Find where the given text appears and provide that cell's center as (x, y) coordinate. 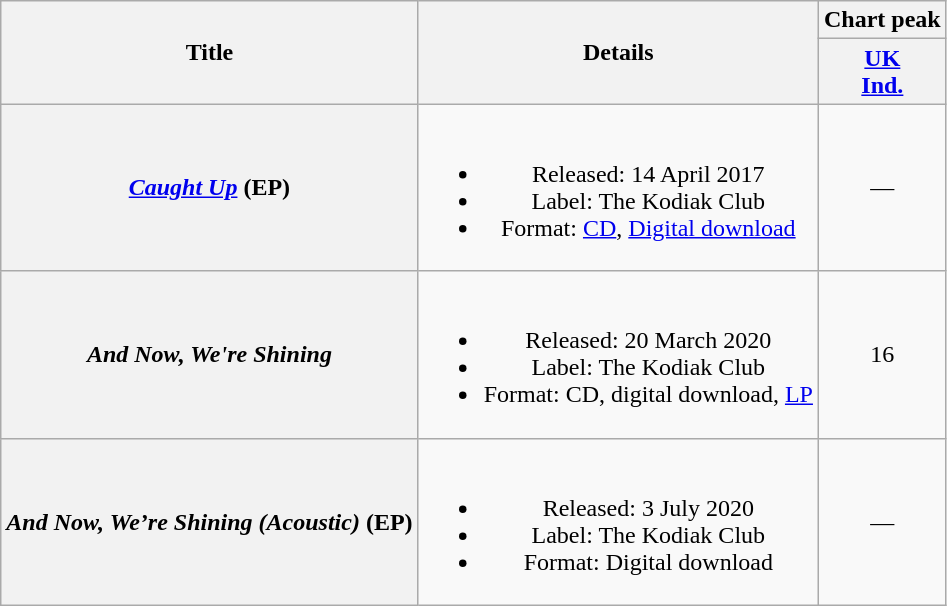
Released: 3 July 2020Label: The Kodiak ClubFormat: Digital download (618, 522)
Released: 20 March 2020Label: The Kodiak ClubFormat: CD, digital download, LP (618, 354)
Details (618, 52)
16 (882, 354)
And Now, We're Shining (210, 354)
UKInd. (882, 72)
And Now, We’re Shining (Acoustic) (EP) (210, 522)
Released: 14 April 2017Label: The Kodiak ClubFormat: CD, Digital download (618, 188)
Chart peak (882, 20)
Title (210, 52)
Caught Up (EP) (210, 188)
